Provide the (x, y) coordinate of the cell's center where the given text is located.  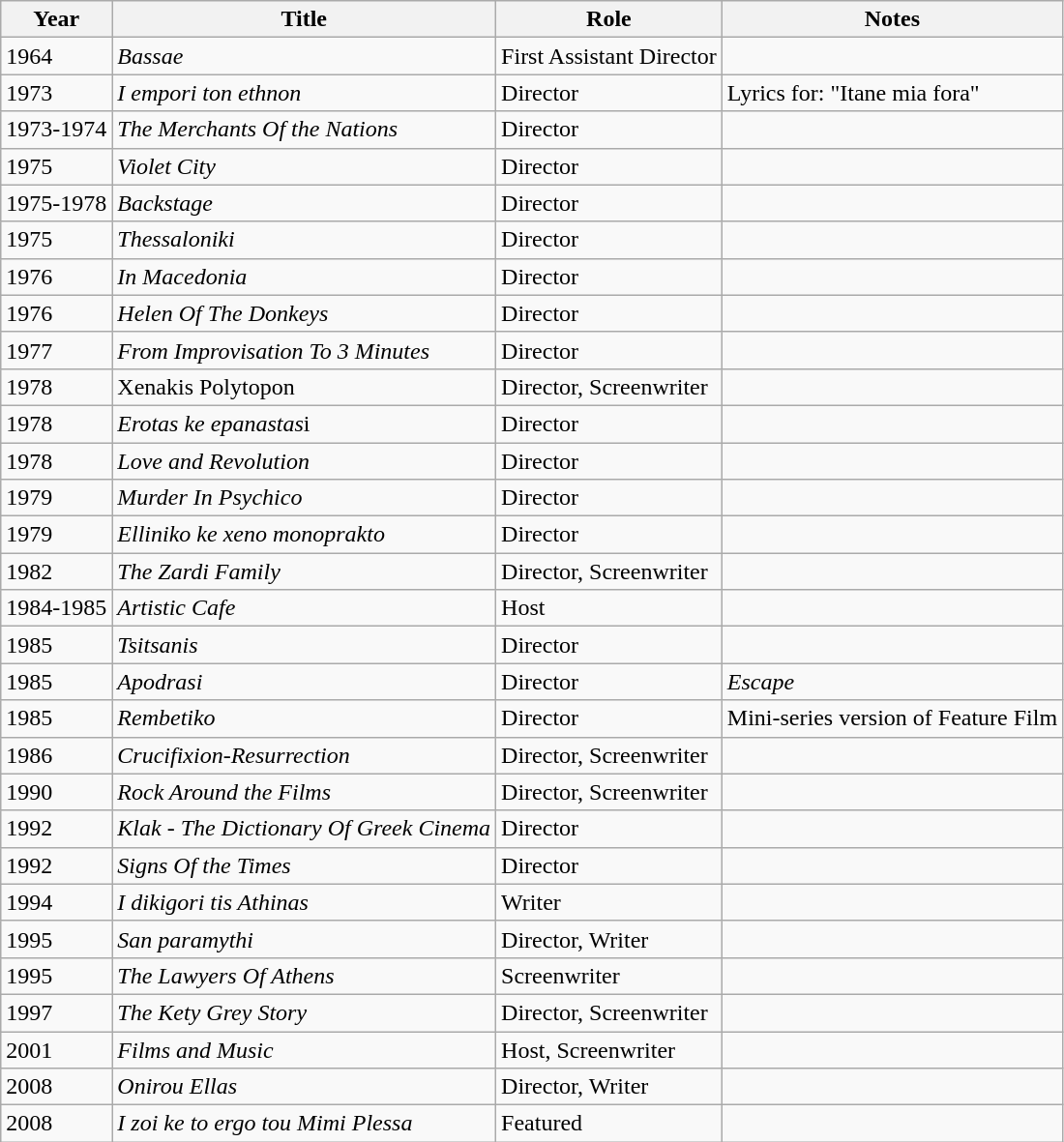
Artistic Cafe (304, 608)
Onirou Ellas (304, 1087)
Notes (892, 19)
Escape (892, 682)
1977 (56, 350)
In Macedonia (304, 277)
Love and Revolution (304, 461)
First Assistant Director (609, 56)
From Improvisation To 3 Minutes (304, 350)
Bassae (304, 56)
Featured (609, 1124)
The Merchants Of the Nations (304, 130)
The Kety Grey Story (304, 1012)
Violet City (304, 166)
Mini-series version of Feature Film (892, 718)
San paramythi (304, 939)
The Lawyers Of Athens (304, 976)
Writer (609, 902)
Rock Around the Films (304, 792)
1975-1978 (56, 203)
1994 (56, 902)
Host (609, 608)
Xenakis Polytopon (304, 387)
Elliniko ke xeno monoprakto (304, 535)
Murder In Psychico (304, 498)
2001 (56, 1049)
Films and Music (304, 1049)
Rembetiko (304, 718)
1986 (56, 755)
Tsitsanis (304, 645)
1990 (56, 792)
Role (609, 19)
I dikigori tis Athinas (304, 902)
Thessaloniki (304, 240)
I zoi ke to ergo tou Mimi Plessa (304, 1124)
1982 (56, 571)
1997 (56, 1012)
1973 (56, 93)
1964 (56, 56)
Screenwriter (609, 976)
Crucifixion-Resurrection (304, 755)
Year (56, 19)
1973-1974 (56, 130)
Erotas ke epanastasi (304, 424)
Klak - The Dictionary Of Greek Cinema (304, 829)
1984-1985 (56, 608)
The Zardi Family (304, 571)
Title (304, 19)
Signs Of the Times (304, 865)
Backstage (304, 203)
Helen Of The Donkeys (304, 313)
Lyrics for: "Itane mia fora" (892, 93)
Host, Screenwriter (609, 1049)
I empori ton ethnon (304, 93)
Apodrasi (304, 682)
